Capture the cell that displays the provided text and extract its [x, y] central coordinate. 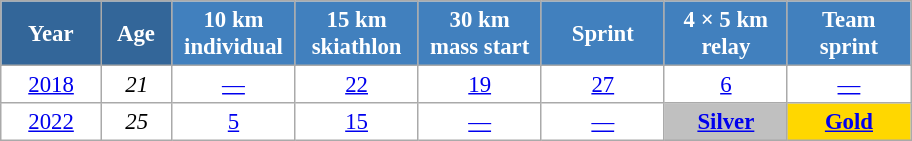
27 [602, 85]
2022 [52, 122]
19 [480, 85]
15 km skiathlon [356, 34]
10 km individual [234, 34]
30 km mass start [480, 34]
21 [136, 85]
22 [356, 85]
Gold [848, 122]
Age [136, 34]
Team sprint [848, 34]
25 [136, 122]
6 [726, 85]
Silver [726, 122]
15 [356, 122]
4 × 5 km relay [726, 34]
2018 [52, 85]
5 [234, 122]
Sprint [602, 34]
Year [52, 34]
